From the cell containing the given text, extract its center point as (x, y) coordinate. 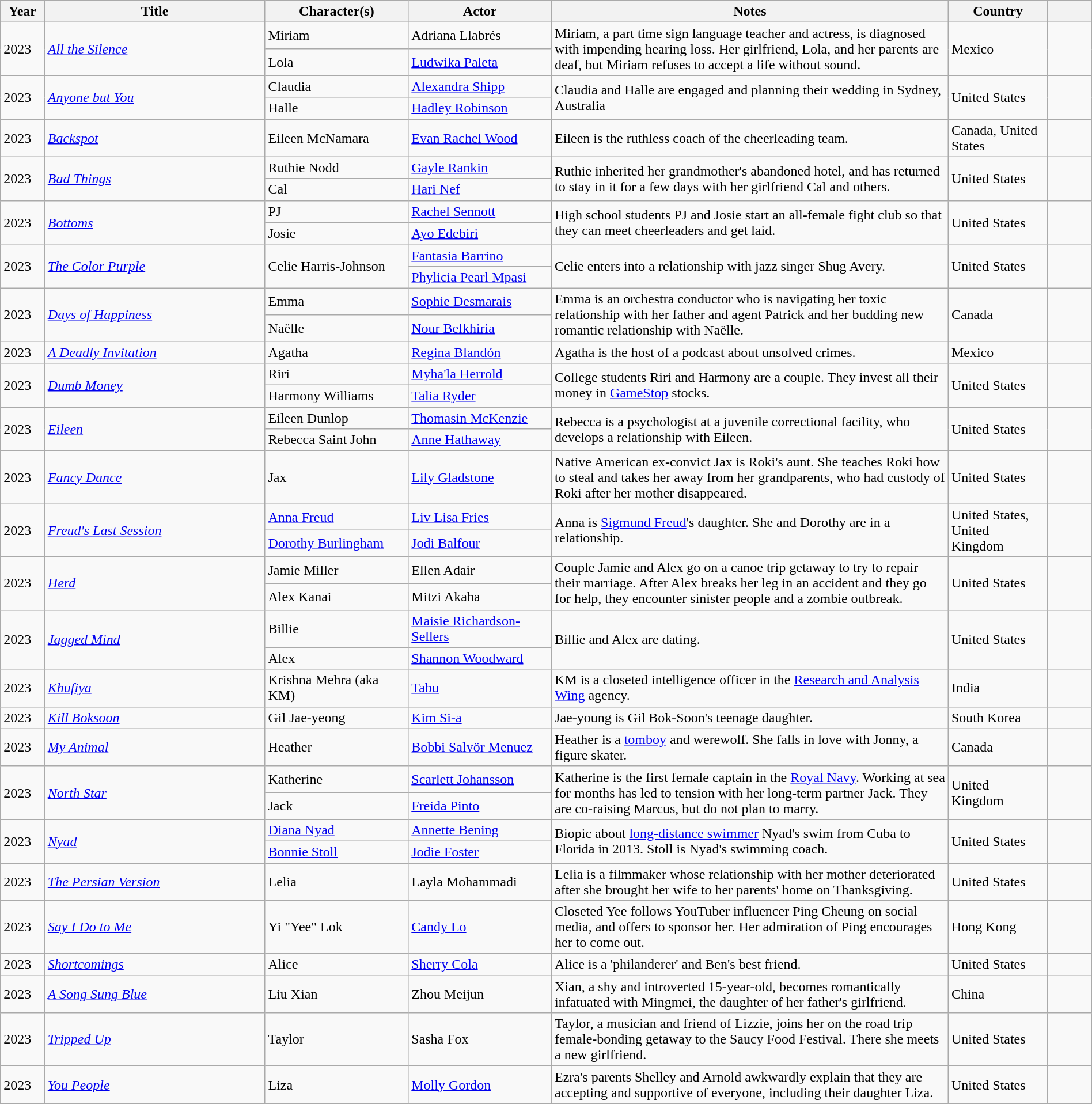
Bad Things (154, 179)
Days of Happiness (154, 314)
Hong Kong (998, 927)
Lelia (336, 881)
Jack (336, 806)
All the Silence (154, 49)
Evan Rachel Wood (480, 138)
Country (998, 12)
Anyone but You (154, 97)
Bobbi Salvör Menuez (480, 748)
Freud's Last Session (154, 530)
Herd (154, 583)
Naëlle (336, 328)
Liza (336, 1085)
Ezra's parents Shelley and Arnold awkwardly explain that they are accepting and supportive of everyone, including their daughter Liza. (750, 1085)
Molly Gordon (480, 1085)
Hadley Robinson (480, 108)
Bottoms (154, 222)
Eileen McNamara (336, 138)
Harmony Williams (336, 396)
Canada, United States (998, 138)
Ruthie inherited her grandmother's abandoned hotel, and has returned to stay in it for a few days with her girlfriend Cal and others. (750, 179)
Ellen Adair (480, 570)
Ayo Edebiri (480, 233)
Thomasin McKenzie (480, 418)
Tripped Up (154, 1039)
KM is a closeted intelligence officer in the Research and Analysis Wing agency. (750, 688)
Zhou Meijun (480, 994)
Say I Do to Me (154, 927)
Actor (480, 12)
Dumb Money (154, 385)
Taylor (336, 1039)
Biopic about long-distance swimmer Nyad's swim from Cuba to Florida in 2013. Stoll is Nyad's swimming coach. (750, 841)
Gayle Rankin (480, 168)
Alice is a 'philanderer' and Ben's best friend. (750, 965)
College students Riri and Harmony are a couple. They invest all their money in GameStop stocks. (750, 385)
Rebecca is a psychologist at a juvenile correctional facility, who develops a relationship with Eileen. (750, 429)
The Color Purple (154, 266)
Agatha (336, 352)
Dorothy Burlingham (336, 544)
Sophie Desmarais (480, 301)
Liv Lisa Fries (480, 517)
Fancy Dance (154, 477)
Halle (336, 108)
Phylicia Pearl Mpasi (480, 277)
Heather is a tomboy and werewolf. She falls in love with Jonny, a figure skater. (750, 748)
Notes (750, 12)
Lily Gladstone (480, 477)
Alexandra Shipp (480, 86)
The Persian Version (154, 881)
Kim Si-a (480, 718)
Title (154, 12)
Nyad (154, 841)
Rebecca Saint John (336, 440)
Anna is Sigmund Freud's daughter. She and Dorothy are in a relationship. (750, 530)
Jodie Foster (480, 852)
Anne Hathaway (480, 440)
Ruthie Nodd (336, 168)
Lola (336, 62)
Claudia and Halle are engaged and planning their wedding in Sydney, Australia (750, 97)
Adriana Llabrés (480, 36)
Annette Bening (480, 830)
Krishna Mehra (aka KM) (336, 688)
Alex Kanai (336, 597)
Josie (336, 233)
Agatha is the host of a podcast about unsolved crimes. (750, 352)
A Deadly Invitation (154, 352)
Year (23, 12)
Mitzi Akaha (480, 597)
Nour Belkhiria (480, 328)
Hari Nef (480, 189)
Closeted Yee follows YouTuber influencer Ping Cheung on social media, and offers to sponsor her. Her admiration of Ping encourages her to come out. (750, 927)
Backspot (154, 138)
PJ (336, 211)
Jagged Mind (154, 639)
Regina Blandón (480, 352)
Eileen is the ruthless coach of the cheerleading team. (750, 138)
Fantasia Barrino (480, 255)
Layla Mohammadi (480, 881)
Billie and Alex are dating. (750, 639)
Katherine (336, 779)
Shannon Woodward (480, 658)
Riri (336, 374)
Candy Lo (480, 927)
A Song Sung Blue (154, 994)
Eileen Dunlop (336, 418)
My Animal (154, 748)
Kill Boksoon (154, 718)
Bonnie Stoll (336, 852)
Gil Jae-yeong (336, 718)
Anna Freud (336, 517)
Diana Nyad (336, 830)
Jae-young is Gil Bok-Soon's teenage daughter. (750, 718)
Lelia is a filmmaker whose relationship with her mother deteriorated after she brought her wife to her parents' home on Thanksgiving. (750, 881)
Celie Harris-Johnson (336, 266)
Billie (336, 629)
Sasha Fox (480, 1039)
Tabu (480, 688)
Scarlett Johansson (480, 779)
Xian, a shy and introverted 15-year-old, becomes romantically infatuated with Mingmei, the daughter of her father's girlfriend. (750, 994)
Yi "Yee" Lok (336, 927)
Sherry Cola (480, 965)
Alex (336, 658)
Khufiya (154, 688)
Cal (336, 189)
Heather (336, 748)
Talia Ryder (480, 396)
Jamie Miller (336, 570)
Emma (336, 301)
Eileen (154, 429)
Celie enters into a relationship with jazz singer Shug Avery. (750, 266)
Claudia (336, 86)
India (998, 688)
Jax (336, 477)
China (998, 994)
Liu Xian (336, 994)
Freida Pinto (480, 806)
Character(s) (336, 12)
High school students PJ and Josie start an all-female fight club so that they can meet cheerleaders and get laid. (750, 222)
Myha'la Herrold (480, 374)
Ludwika Paleta (480, 62)
Miriam (336, 36)
Rachel Sennott (480, 211)
United States, United Kingdom (998, 530)
Maisie Richardson-Sellers (480, 629)
Shortcomings (154, 965)
South Korea (998, 718)
North Star (154, 792)
Jodi Balfour (480, 544)
Alice (336, 965)
United Kingdom (998, 792)
You People (154, 1085)
